Determine the (x, y) coordinate at the center of the cell enclosing the given text.  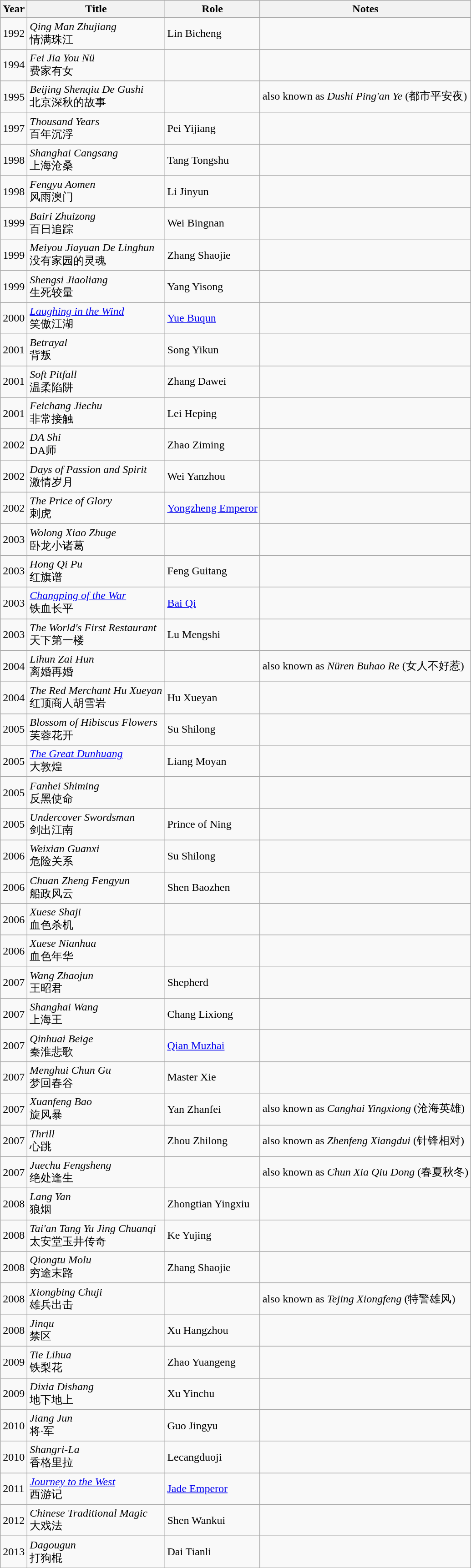
Shanghai Cangsang上海沧桑 (96, 160)
Xuese Shaji血色杀机 (96, 920)
Wei Bingnan (212, 223)
Menghui Chun Gu梦回春谷 (96, 1077)
Qing Man Zhujiang情满珠江 (96, 34)
1992 (14, 34)
also known as Nüren Buhao Re (女人不好惹) (365, 666)
Feichang Jiechu非常接触 (96, 413)
1997 (14, 129)
Guo Jingyu (212, 1426)
Bai Qi (212, 603)
Bairi Zhuizong百日追踪 (96, 223)
Xu Yinchu (212, 1394)
Laughing in the Wind笑傲江湖 (96, 318)
Yongzheng Emperor (212, 508)
Thousand Years百年沉浮 (96, 129)
Qinhuai Beige秦淮悲歌 (96, 1046)
Meiyou Jiayuan De Linghun没有家园的灵魂 (96, 255)
Hong Qi Pu红旗谱 (96, 571)
Soft Pitfall温柔陷阱 (96, 382)
Undercover Swordsman剑出江南 (96, 824)
Tai'an Tang Yu Jing Chuanqi太安堂玉井传奇 (96, 1236)
Journey to the West西游记 (96, 1489)
2011 (14, 1489)
Qiongtu Molu穷途末路 (96, 1267)
Lecangduoji (212, 1457)
Role (212, 9)
Chinese Traditional Magic大戏法 (96, 1520)
Wang Zhaojun王昭君 (96, 983)
Jinqu禁区 (96, 1331)
Shanghai Wang上海王 (96, 1014)
Fanhei Shiming反黑使命 (96, 793)
Fengyu Aomen风雨澳门 (96, 192)
The Price of Glory刺虎 (96, 508)
also known as Canghai Yingxiong (沧海英雄) (365, 1109)
Prince of Ning (212, 824)
Title (96, 9)
The Great Dunhuang大敦煌 (96, 761)
Yang Yisong (212, 286)
Zhang Dawei (212, 382)
Lihun Zai Hun离婚再婚 (96, 666)
Dixia Dishang地下地上 (96, 1394)
Wolong Xiao Zhuge卧龙小诸葛 (96, 540)
Tang Tongshu (212, 160)
Lang Yan狼烟 (96, 1204)
Thrill心跳 (96, 1141)
Lu Mengshi (212, 634)
Qian Muzhai (212, 1046)
Xuese Nianhua血色年华 (96, 951)
also known as Dushi Ping'an Ye (都市平安夜) (365, 97)
Jiang Jun将·军 (96, 1426)
Liang Moyan (212, 761)
Feng Guitang (212, 571)
Xiongbing Chuji雄兵出击 (96, 1299)
Betrayal背叛 (96, 350)
Year (14, 9)
Shangri-La香格里拉 (96, 1457)
Dagougun打狗棍 (96, 1552)
Jade Emperor (212, 1489)
Yue Buqun (212, 318)
Chuan Zheng Fengyun船政风云 (96, 888)
Song Yikun (212, 350)
DA ShiDA师 (96, 445)
Beijing Shenqiu De Gushi北京深秋的故事 (96, 97)
also known as Zhenfeng Xiangdui (针锋相对) (365, 1141)
The World's First Restaurant天下第一楼 (96, 634)
2012 (14, 1520)
Lei Heping (212, 413)
Xuanfeng Bao旋风暴 (96, 1109)
Weixian Guanxi危险关系 (96, 856)
Zhou Zhilong (212, 1141)
1994 (14, 65)
Fei Jia You Nü费家有女 (96, 65)
Juechu Fengsheng绝处逢生 (96, 1172)
Ke Yujing (212, 1236)
2000 (14, 318)
Chang Lixiong (212, 1014)
Days of Passion and Spirit激情岁月 (96, 477)
Changping of the War铁血长平 (96, 603)
Shengsi Jiaoliang生死较量 (96, 286)
also known as Chun Xia Qiu Dong (春夏秋冬) (365, 1172)
Shen Baozhen (212, 888)
Dai Tianli (212, 1552)
Zhao Yuangeng (212, 1362)
Master Xie (212, 1077)
Notes (365, 9)
Shepherd (212, 983)
Wei Yanzhou (212, 477)
Lin Bicheng (212, 34)
Shen Wankui (212, 1520)
Li Jinyun (212, 192)
2013 (14, 1552)
The Red Merchant Hu Xueyan红顶商人胡雪岩 (96, 698)
Tie Lihua铁梨花 (96, 1362)
Zhao Ziming (212, 445)
Blossom of Hibiscus Flowers芙蓉花开 (96, 729)
1995 (14, 97)
Pei Yijiang (212, 129)
Zhongtian Yingxiu (212, 1204)
Yan Zhanfei (212, 1109)
Xu Hangzhou (212, 1331)
also known as Tejing Xiongfeng (特警雄风) (365, 1299)
Hu Xueyan (212, 698)
